Identify which cell holds the provided text, then report its (x, y) central coordinate. 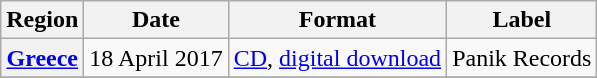
Format (337, 20)
Panik Records (522, 58)
Label (522, 20)
CD, digital download (337, 58)
Greece (42, 58)
Date (156, 20)
18 April 2017 (156, 58)
Region (42, 20)
